Output the [X, Y] coordinate of the center of the cell containing the given text.  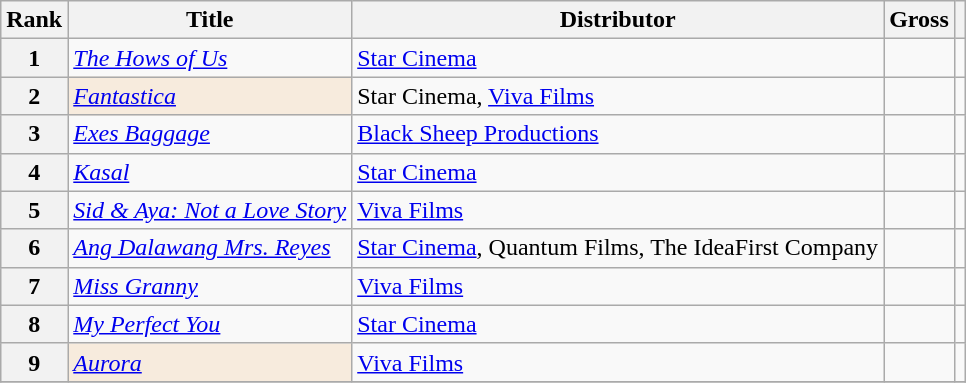
Sid & Aya: Not a Love Story [210, 210]
Miss Granny [210, 286]
Star Cinema, Viva Films [618, 96]
6 [34, 248]
7 [34, 286]
Black Sheep Productions [618, 134]
Aurora [210, 362]
Exes Baggage [210, 134]
3 [34, 134]
Kasal [210, 172]
Gross [920, 20]
8 [34, 324]
Distributor [618, 20]
Ang Dalawang Mrs. Reyes [210, 248]
9 [34, 362]
2 [34, 96]
Title [210, 20]
1 [34, 58]
4 [34, 172]
Rank [34, 20]
Fantastica [210, 96]
Star Cinema, Quantum Films, The IdeaFirst Company [618, 248]
5 [34, 210]
The Hows of Us [210, 58]
My Perfect You [210, 324]
